Determine the (X, Y) coordinate at the center of the cell enclosing the given text.  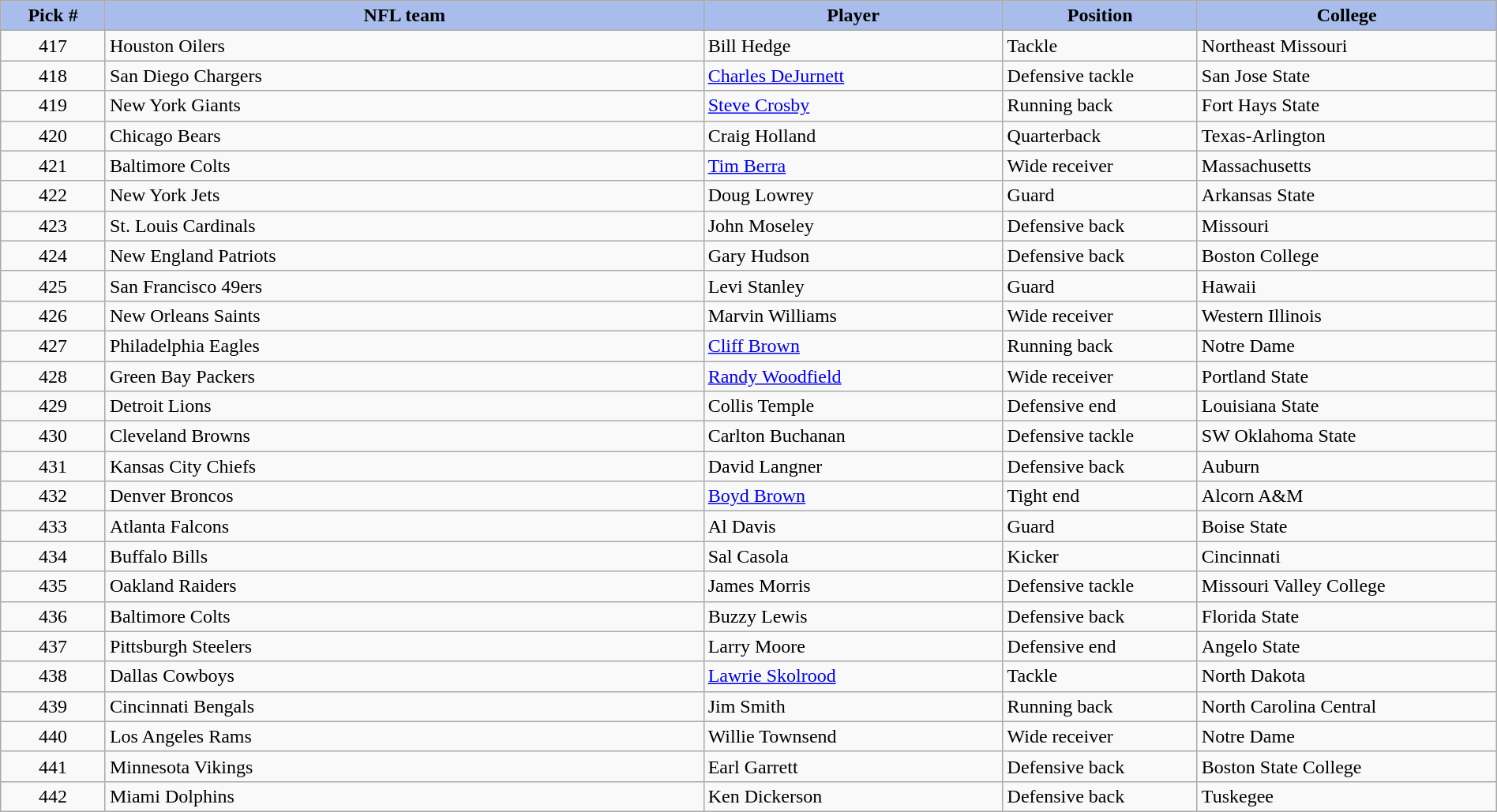
Boston College (1347, 256)
Larry Moore (853, 646)
431 (54, 466)
San Diego Chargers (404, 76)
New Orleans Saints (404, 316)
Detroit Lions (404, 406)
Angelo State (1347, 646)
428 (54, 376)
Cleveland Browns (404, 436)
Minnesota Vikings (404, 766)
Florida State (1347, 616)
434 (54, 556)
424 (54, 256)
Jim Smith (853, 706)
College (1347, 16)
Oakland Raiders (404, 586)
Boyd Brown (853, 496)
Alcorn A&M (1347, 496)
Marvin Williams (853, 316)
Hawaii (1347, 286)
St. Louis Cardinals (404, 226)
Missouri Valley College (1347, 586)
433 (54, 526)
Tight end (1100, 496)
Charles DeJurnett (853, 76)
Massachusetts (1347, 166)
San Francisco 49ers (404, 286)
Western Illinois (1347, 316)
430 (54, 436)
Bill Hedge (853, 46)
436 (54, 616)
425 (54, 286)
Ken Dickerson (853, 796)
Player (853, 16)
Levi Stanley (853, 286)
439 (54, 706)
420 (54, 136)
Texas-Arlington (1347, 136)
Green Bay Packers (404, 376)
Miami Dolphins (404, 796)
Buffalo Bills (404, 556)
John Moseley (853, 226)
Boise State (1347, 526)
Cincinnati Bengals (404, 706)
Gary Hudson (853, 256)
429 (54, 406)
Sal Casola (853, 556)
Kansas City Chiefs (404, 466)
Earl Garrett (853, 766)
Houston Oilers (404, 46)
Denver Broncos (404, 496)
Al Davis (853, 526)
Randy Woodfield (853, 376)
Tim Berra (853, 166)
SW Oklahoma State (1347, 436)
Northeast Missouri (1347, 46)
418 (54, 76)
Louisiana State (1347, 406)
Philadelphia Eagles (404, 346)
Missouri (1347, 226)
419 (54, 106)
Tuskegee (1347, 796)
Pick # (54, 16)
Quarterback (1100, 136)
Craig Holland (853, 136)
Cliff Brown (853, 346)
North Carolina Central (1347, 706)
Auburn (1347, 466)
Portland State (1347, 376)
James Morris (853, 586)
North Dakota (1347, 676)
441 (54, 766)
Buzzy Lewis (853, 616)
Position (1100, 16)
Carlton Buchanan (853, 436)
Chicago Bears (404, 136)
440 (54, 736)
New York Giants (404, 106)
Lawrie Skolrood (853, 676)
422 (54, 196)
432 (54, 496)
437 (54, 646)
NFL team (404, 16)
423 (54, 226)
Cincinnati (1347, 556)
427 (54, 346)
Fort Hays State (1347, 106)
442 (54, 796)
435 (54, 586)
Doug Lowrey (853, 196)
Arkansas State (1347, 196)
Los Angeles Rams (404, 736)
Atlanta Falcons (404, 526)
417 (54, 46)
Dallas Cowboys (404, 676)
Pittsburgh Steelers (404, 646)
438 (54, 676)
New England Patriots (404, 256)
San Jose State (1347, 76)
Willie Townsend (853, 736)
New York Jets (404, 196)
421 (54, 166)
Collis Temple (853, 406)
426 (54, 316)
Steve Crosby (853, 106)
Boston State College (1347, 766)
Kicker (1100, 556)
David Langner (853, 466)
